Locate the cell with the specified text and output its (X, Y) center coordinate. 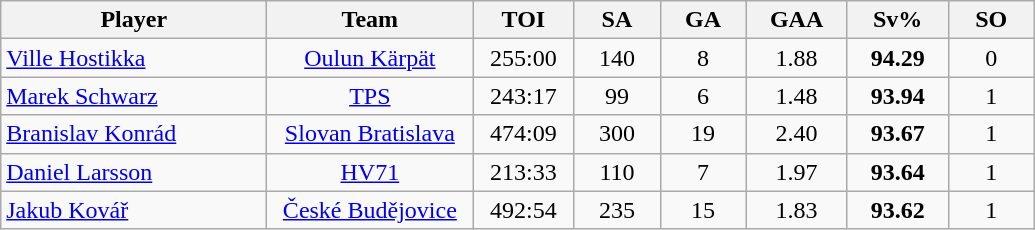
93.67 (898, 134)
1.83 (796, 210)
6 (703, 96)
Slovan Bratislava (370, 134)
2.40 (796, 134)
15 (703, 210)
TOI (524, 20)
1.97 (796, 172)
Sv% (898, 20)
110 (617, 172)
TPS (370, 96)
Oulun Kärpät (370, 58)
213:33 (524, 172)
235 (617, 210)
Marek Schwarz (134, 96)
SA (617, 20)
140 (617, 58)
Branislav Konrád (134, 134)
Daniel Larsson (134, 172)
České Budějovice (370, 210)
Jakub Kovář (134, 210)
Ville Hostikka (134, 58)
474:09 (524, 134)
255:00 (524, 58)
93.62 (898, 210)
1.88 (796, 58)
SO (991, 20)
300 (617, 134)
1.48 (796, 96)
94.29 (898, 58)
8 (703, 58)
0 (991, 58)
243:17 (524, 96)
99 (617, 96)
Team (370, 20)
19 (703, 134)
GA (703, 20)
7 (703, 172)
HV71 (370, 172)
GAA (796, 20)
93.94 (898, 96)
492:54 (524, 210)
93.64 (898, 172)
Player (134, 20)
